From the cell containing the given text, extract its center point as (x, y) coordinate. 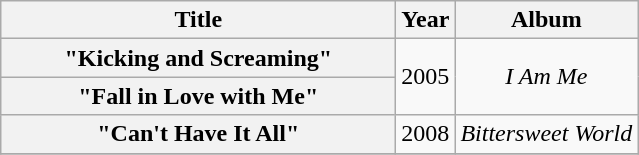
Bittersweet World (546, 134)
Title (198, 20)
Album (546, 20)
2005 (426, 77)
"Can't Have It All" (198, 134)
Year (426, 20)
"Kicking and Screaming" (198, 58)
"Fall in Love with Me" (198, 96)
I Am Me (546, 77)
2008 (426, 134)
